Determine the (X, Y) coordinate at the center of the cell enclosing the given text.  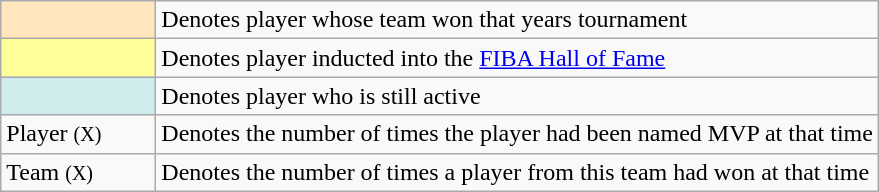
Denotes player whose team won that years tournament (518, 20)
Player (X) (78, 134)
Denotes player who is still active (518, 96)
Denotes the number of times a player from this team had won at that time (518, 172)
Denotes the number of times the player had been named MVP at that time (518, 134)
Denotes player inducted into the FIBA Hall of Fame (518, 58)
Team (X) (78, 172)
